Return the [x, y] coordinate for the center point of the cell that contains the specified text.  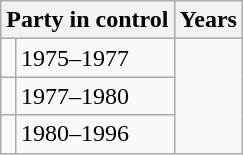
Party in control [88, 20]
Years [208, 20]
1977–1980 [94, 96]
1975–1977 [94, 58]
1980–1996 [94, 134]
